Return (X, Y) of the center of cell containing provided text 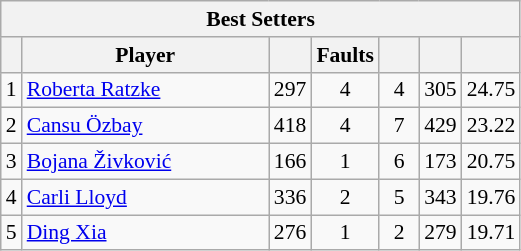
19.76 (492, 197)
Roberta Ratzke (146, 90)
343 (440, 197)
305 (440, 90)
173 (440, 162)
Faults (345, 55)
6 (399, 162)
24.75 (492, 90)
Cansu Özbay (146, 126)
418 (290, 126)
Ding Xia (146, 233)
23.22 (492, 126)
20.75 (492, 162)
336 (290, 197)
166 (290, 162)
279 (440, 233)
429 (440, 126)
7 (399, 126)
276 (290, 233)
19.71 (492, 233)
Bojana Živković (146, 162)
3 (12, 162)
297 (290, 90)
Best Setters (261, 19)
Carli Lloyd (146, 197)
Player (146, 55)
